Return the [x, y] coordinate for the center point of the cell that contains the specified text.  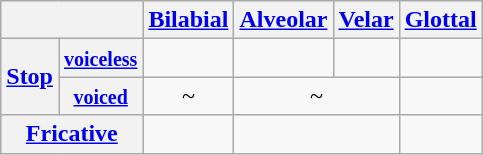
Velar [366, 20]
Bilabial [188, 20]
Alveolar [284, 20]
Glottal [440, 20]
voiced [100, 96]
Fricative [72, 134]
voiceless [100, 58]
Stop [30, 77]
